Determine the [x, y] coordinate at the center of the cell enclosing the given text.  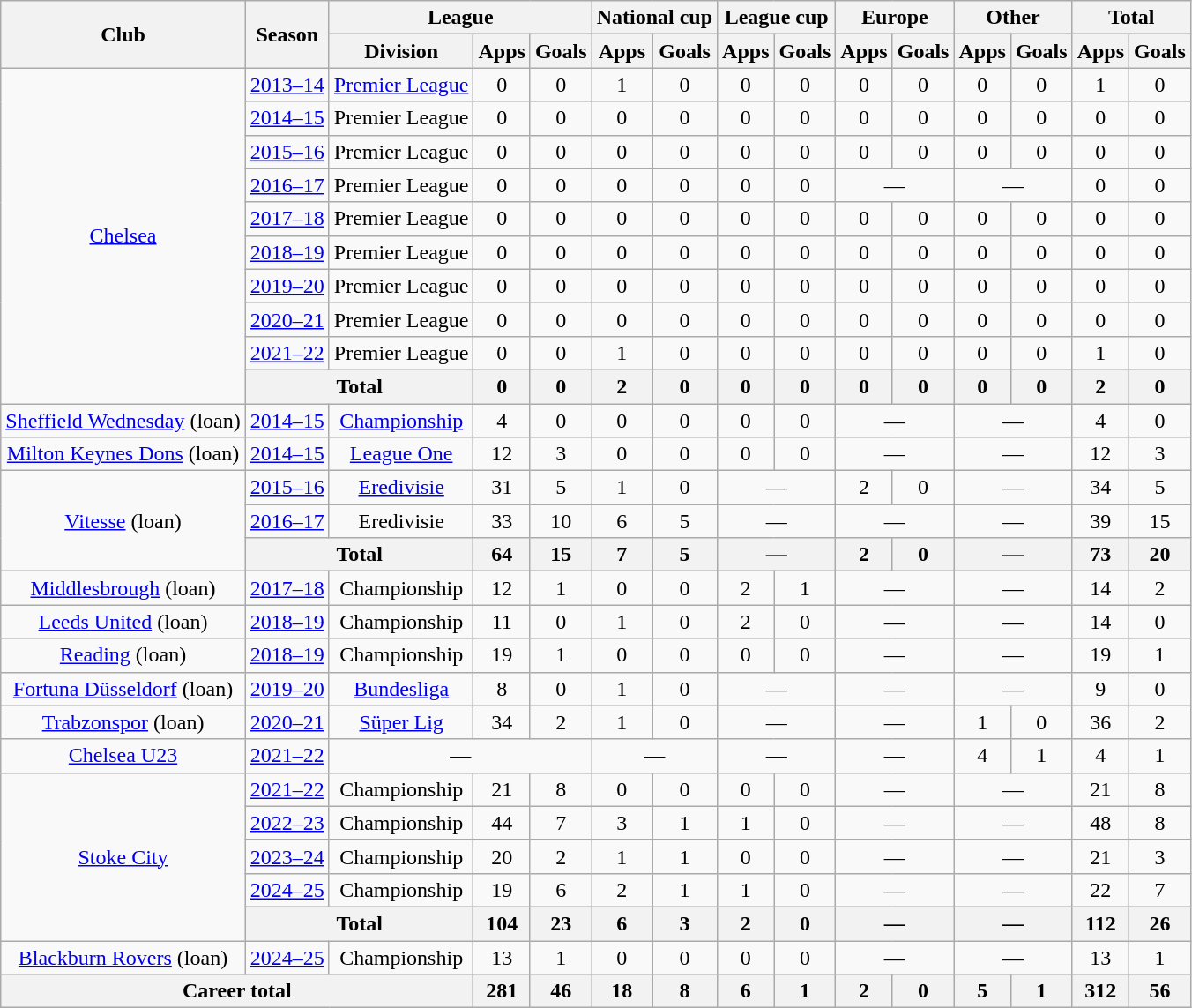
Division [401, 51]
73 [1100, 555]
11 [502, 622]
112 [1100, 923]
Career total [237, 991]
League cup [777, 18]
League One [401, 454]
64 [502, 555]
Fortuna Düsseldorf (loan) [123, 689]
312 [1100, 991]
Europe [895, 18]
39 [1100, 521]
Reading (loan) [123, 655]
Bundesliga [401, 689]
31 [502, 488]
Middlesbrough (loan) [123, 588]
22 [1100, 890]
Blackburn Rovers (loan) [123, 957]
2013–14 [287, 85]
Süper Lig [401, 722]
League [460, 18]
Sheffield Wednesday (loan) [123, 421]
36 [1100, 722]
National cup [654, 18]
Club [123, 34]
33 [502, 521]
Chelsea U23 [123, 756]
10 [561, 521]
23 [561, 923]
2023–24 [287, 856]
56 [1160, 991]
Leeds United (loan) [123, 622]
44 [502, 823]
Season [287, 34]
26 [1160, 923]
46 [561, 991]
Milton Keynes Dons (loan) [123, 454]
Other [1013, 18]
Chelsea [123, 236]
18 [622, 991]
9 [1100, 689]
Vitesse (loan) [123, 521]
2022–23 [287, 823]
104 [502, 923]
281 [502, 991]
Stoke City [123, 856]
Trabzonspor (loan) [123, 722]
48 [1100, 823]
